Find where the given text appears and provide that cell's center as [X, Y] coordinate. 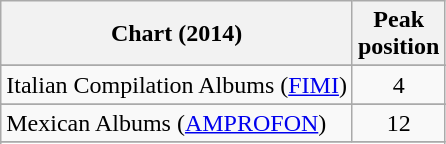
Mexican Albums (AMPROFON) [177, 123]
Chart (2014) [177, 34]
Italian Compilation Albums (FIMI) [177, 85]
Peakposition [398, 34]
4 [398, 85]
12 [398, 123]
